For the text-containing cell, return its midpoint in (x, y) coordinate format. 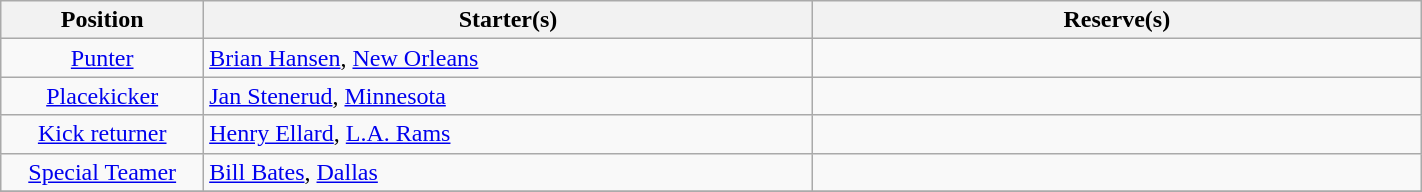
Punter (102, 58)
Reserve(s) (1116, 20)
Brian Hansen, New Orleans (508, 58)
Position (102, 20)
Starter(s) (508, 20)
Bill Bates, Dallas (508, 172)
Henry Ellard, L.A. Rams (508, 134)
Kick returner (102, 134)
Placekicker (102, 96)
Special Teamer (102, 172)
Jan Stenerud, Minnesota (508, 96)
